For the text-containing cell, return its midpoint in (X, Y) coordinate format. 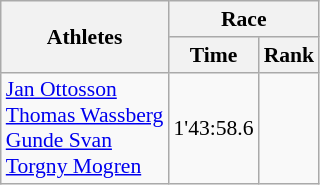
Athletes (85, 36)
1'43:58.6 (213, 128)
Time (213, 55)
Race (244, 19)
Jan OttossonThomas WassbergGunde SvanTorgny Mogren (85, 128)
Rank (290, 55)
